Extract the [X, Y] coordinate from the center of the cell holding the provided text.  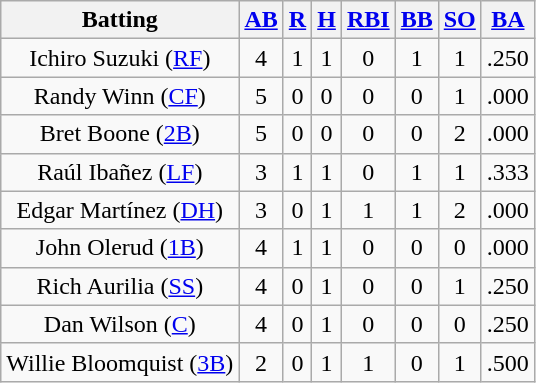
Randy Winn (CF) [120, 96]
R [297, 20]
RBI [368, 20]
.500 [508, 362]
Ichiro Suzuki (RF) [120, 58]
SO [460, 20]
Willie Bloomquist (3B) [120, 362]
Rich Aurilia (SS) [120, 286]
John Olerud (1B) [120, 248]
Batting [120, 20]
Edgar Martínez (DH) [120, 210]
BB [416, 20]
Raúl Ibañez (LF) [120, 172]
.333 [508, 172]
BA [508, 20]
H [327, 20]
Dan Wilson (C) [120, 324]
Bret Boone (2B) [120, 134]
AB [261, 20]
